Search for the cell housing the specified text and yield its (X, Y) center coordinate. 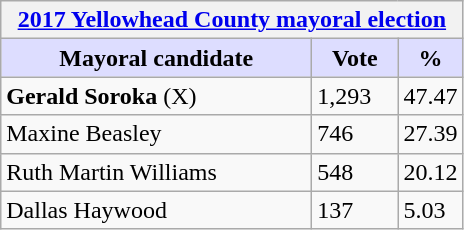
% (430, 58)
137 (355, 210)
20.12 (430, 172)
1,293 (355, 96)
548 (355, 172)
47.47 (430, 96)
Maxine Beasley (156, 134)
Mayoral candidate (156, 58)
746 (355, 134)
Gerald Soroka (X) (156, 96)
Dallas Haywood (156, 210)
2017 Yellowhead County mayoral election (232, 20)
5.03 (430, 210)
Vote (355, 58)
27.39 (430, 134)
Ruth Martin Williams (156, 172)
